Locate the cell with the specified text and output its (X, Y) center coordinate. 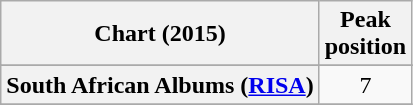
Peakposition (365, 34)
7 (365, 85)
Chart (2015) (160, 34)
South African Albums (RISA) (160, 85)
